Capture the cell that displays the provided text and extract its [X, Y] central coordinate. 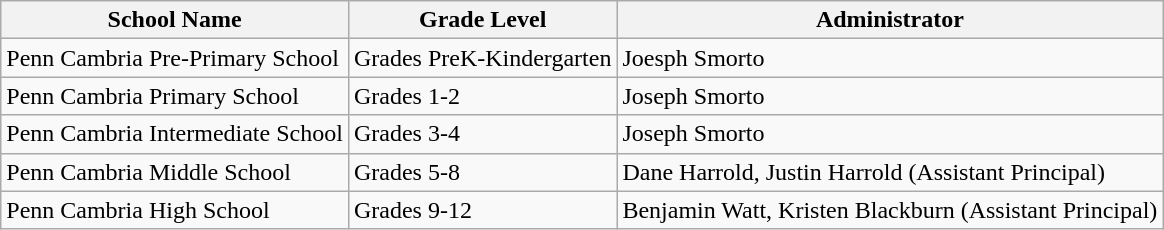
Grades 3-4 [482, 134]
Penn Cambria Pre-Primary School [175, 58]
Benjamin Watt, Kristen Blackburn (Assistant Principal) [890, 210]
Grades 5-8 [482, 172]
Penn Cambria Middle School [175, 172]
Penn Cambria Primary School [175, 96]
Grades 1-2 [482, 96]
Dane Harrold, Justin Harrold (Assistant Principal) [890, 172]
Grades 9-12 [482, 210]
Penn Cambria High School [175, 210]
Penn Cambria Intermediate School [175, 134]
Joesph Smorto [890, 58]
Grades PreK-Kindergarten [482, 58]
Grade Level [482, 20]
Administrator [890, 20]
School Name [175, 20]
